Extract the [X, Y] coordinate from the center of the cell holding the provided text.  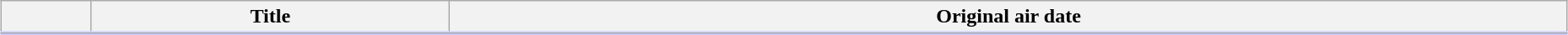
Original air date [1008, 17]
Title [270, 17]
